Return (X, Y) of the center of cell containing provided text 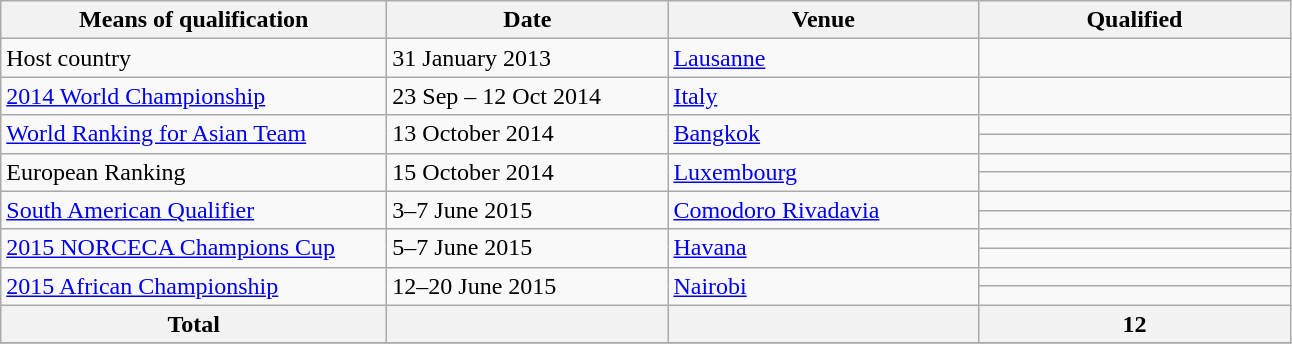
Qualified (1134, 20)
13 October 2014 (528, 134)
2015 NORCECA Champions Cup (194, 248)
Italy (824, 96)
12 (1134, 324)
15 October 2014 (528, 172)
South American Qualifier (194, 210)
Comodoro Rivadavia (824, 210)
Nairobi (824, 286)
World Ranking for Asian Team (194, 134)
31 January 2013 (528, 58)
Means of qualification (194, 20)
2015 African Championship (194, 286)
5–7 June 2015 (528, 248)
3–7 June 2015 (528, 210)
12–20 June 2015 (528, 286)
Venue (824, 20)
European Ranking (194, 172)
Host country (194, 58)
Lausanne (824, 58)
Total (194, 324)
2014 World Championship (194, 96)
23 Sep – 12 Oct 2014 (528, 96)
Bangkok (824, 134)
Date (528, 20)
Havana (824, 248)
Luxembourg (824, 172)
